Extract the [X, Y] coordinate from the center of the cell holding the provided text.  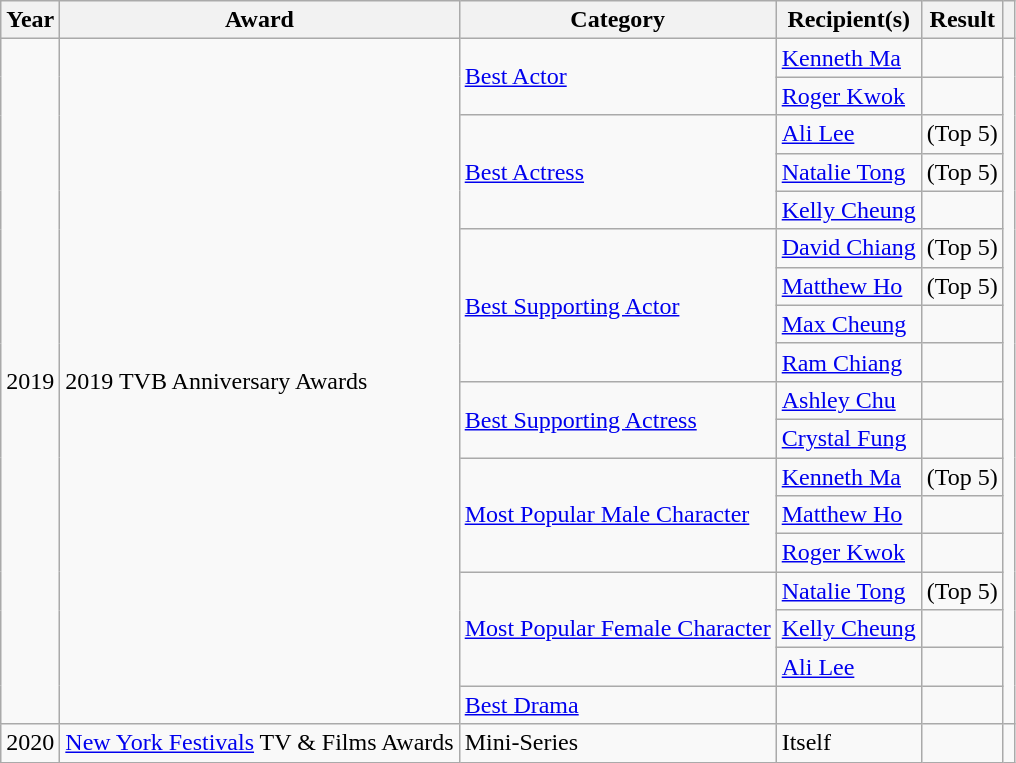
Mini-Series [618, 743]
Ashley Chu [848, 400]
2019 [30, 382]
Recipient(s) [848, 20]
Most Popular Male Character [618, 515]
Best Drama [618, 705]
Most Popular Female Character [618, 629]
Itself [848, 743]
Best Actress [618, 172]
Award [260, 20]
Result [962, 20]
Best Supporting Actress [618, 419]
2019 TVB Anniversary Awards [260, 382]
Crystal Fung [848, 438]
Best Supporting Actor [618, 305]
David Chiang [848, 248]
New York Festivals TV & Films Awards [260, 743]
Max Cheung [848, 324]
2020 [30, 743]
Year [30, 20]
Best Actor [618, 77]
Category [618, 20]
Ram Chiang [848, 362]
